For the text-containing cell, return its midpoint in [X, Y] coordinate format. 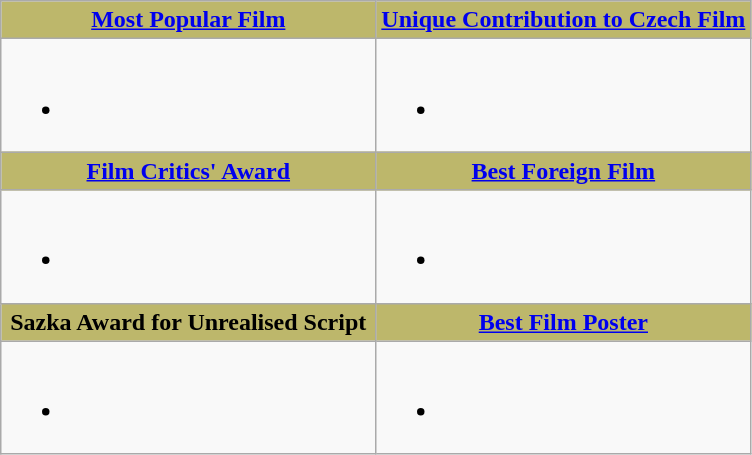
Most Popular Film [188, 20]
Best Foreign Film [564, 171]
Sazka Award for Unrealised Script [188, 322]
Best Film Poster [564, 322]
Unique Contribution to Czech Film [564, 20]
Film Critics' Award [188, 171]
